Pinpoint the cell where the given text exists, returning its [X, Y] midpoint coordinate. 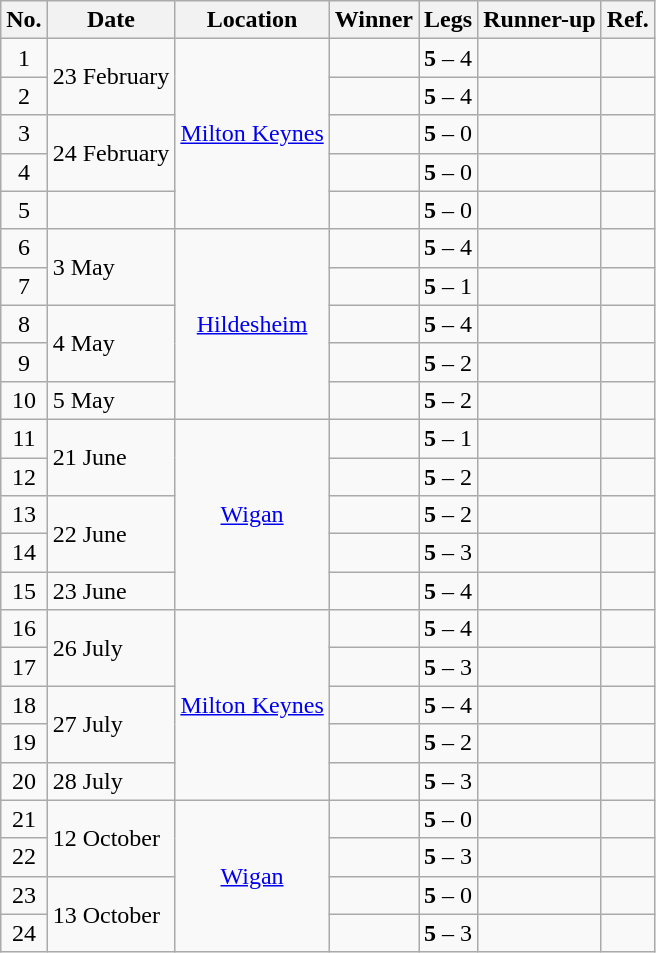
14 [24, 553]
7 [24, 286]
20 [24, 781]
19 [24, 743]
3 May [111, 267]
4 [24, 172]
2 [24, 96]
11 [24, 438]
Legs [448, 20]
8 [24, 324]
Date [111, 20]
22 June [111, 534]
4 May [111, 343]
27 July [111, 724]
21 June [111, 457]
Location [252, 20]
13 October [111, 914]
1 [24, 58]
5 [24, 210]
18 [24, 705]
28 July [111, 781]
13 [24, 515]
23 February [111, 77]
10 [24, 400]
9 [24, 362]
3 [24, 134]
17 [24, 667]
Ref. [628, 20]
23 [24, 895]
12 [24, 477]
26 July [111, 648]
22 [24, 857]
No. [24, 20]
Hildesheim [252, 324]
21 [24, 819]
24 [24, 933]
15 [24, 591]
Runner-up [540, 20]
Winner [374, 20]
23 June [111, 591]
12 October [111, 838]
6 [24, 248]
16 [24, 629]
5 May [111, 400]
24 February [111, 153]
